Return the [X, Y] coordinate for the center point of the cell that contains the specified text.  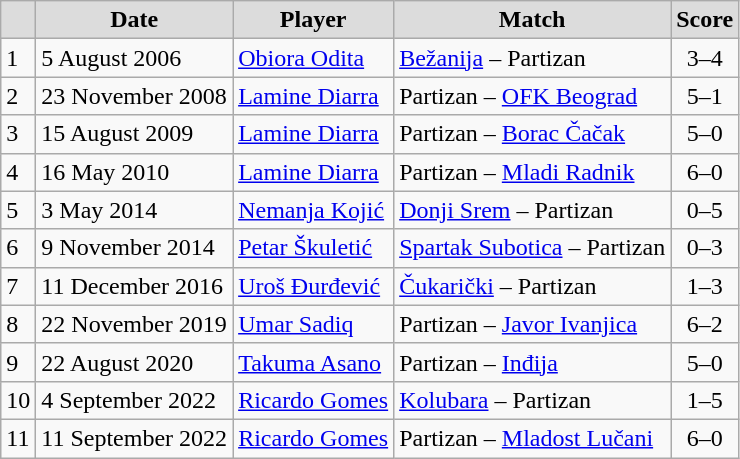
Match [532, 20]
0–3 [705, 248]
5 August 2006 [134, 58]
Date [134, 20]
11 September 2022 [134, 438]
2 [18, 96]
22 November 2019 [134, 324]
Umar Sadiq [314, 324]
11 [18, 438]
Player [314, 20]
Partizan – Mladi Radnik [532, 172]
6 [18, 248]
Uroš Đurđević [314, 286]
10 [18, 400]
Kolubara – Partizan [532, 400]
Partizan – OFK Beograd [532, 96]
Obiora Odita [314, 58]
1–3 [705, 286]
23 November 2008 [134, 96]
0–5 [705, 210]
Takuma Asano [314, 362]
1 [18, 58]
Partizan – Borac Čačak [532, 134]
3 May 2014 [134, 210]
4 September 2022 [134, 400]
Čukarički – Partizan [532, 286]
9 November 2014 [134, 248]
Partizan – Javor Ivanjica [532, 324]
3–4 [705, 58]
1–5 [705, 400]
16 May 2010 [134, 172]
22 August 2020 [134, 362]
5 [18, 210]
15 August 2009 [134, 134]
6–2 [705, 324]
Partizan – Inđija [532, 362]
8 [18, 324]
3 [18, 134]
9 [18, 362]
7 [18, 286]
Bežanija – Partizan [532, 58]
Donji Srem – Partizan [532, 210]
Nemanja Kojić [314, 210]
Petar Škuletić [314, 248]
Score [705, 20]
4 [18, 172]
Partizan – Mladost Lučani [532, 438]
11 December 2016 [134, 286]
Spartak Subotica – Partizan [532, 248]
5–1 [705, 96]
